Detect which cell encompasses the target text, then output its (X, Y) center coordinate. 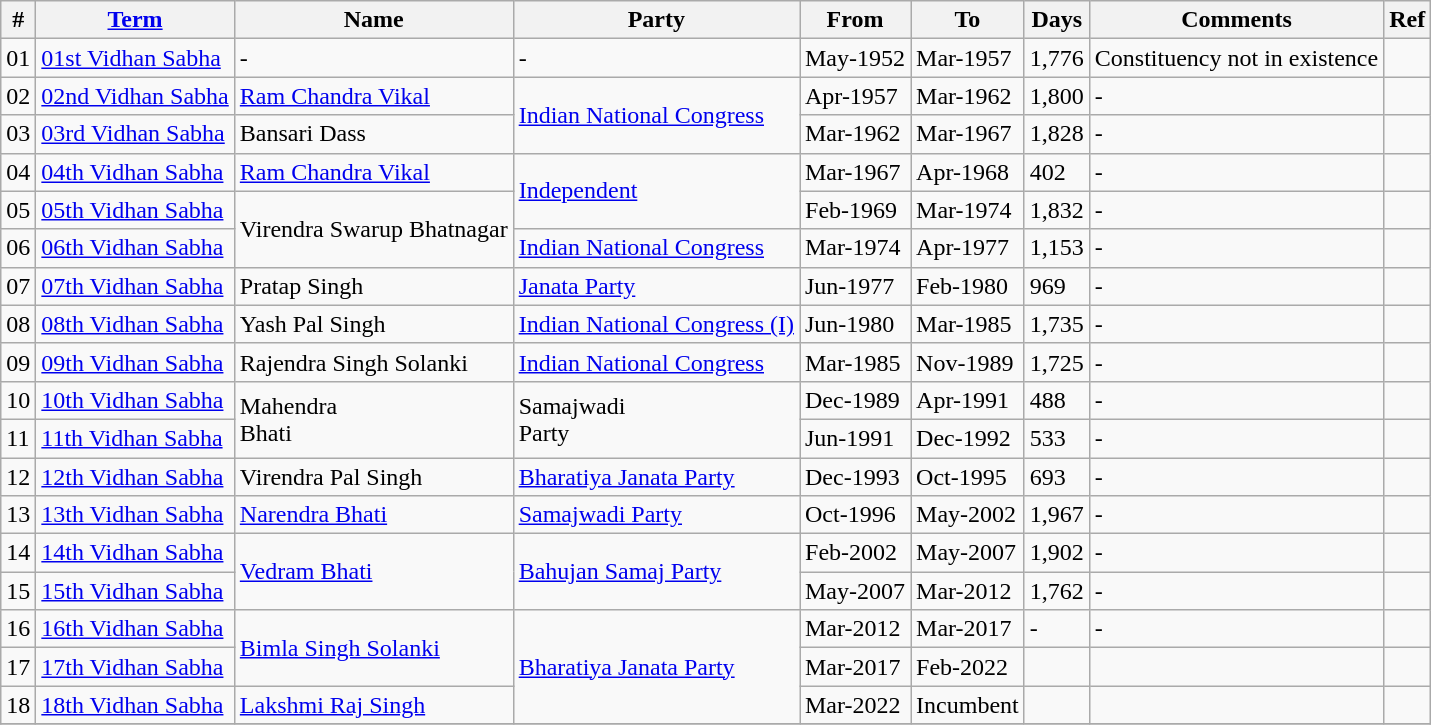
14 (18, 553)
Narendra Bhati (374, 515)
Indian National Congress (I) (656, 324)
Dec-1992 (968, 438)
Apr-1977 (968, 248)
Apr-1991 (968, 400)
533 (1056, 438)
13th Vidhan Sabha (135, 515)
02 (18, 96)
Mar-2022 (856, 705)
402 (1056, 172)
05th Vidhan Sabha (135, 210)
Constituency not in existence (1236, 58)
07 (18, 286)
12 (18, 477)
16 (18, 629)
1,800 (1056, 96)
16th Vidhan Sabha (135, 629)
Lakshmi Raj Singh (374, 705)
May-1952 (856, 58)
08 (18, 324)
Jun-1980 (856, 324)
Feb-2002 (856, 553)
15 (18, 591)
693 (1056, 477)
Oct-1995 (968, 477)
Bahujan Samaj Party (656, 572)
Name (374, 20)
MahendraBhati (374, 419)
Dec-1993 (856, 477)
06th Vidhan Sabha (135, 248)
10th Vidhan Sabha (135, 400)
Bansari Dass (374, 134)
Independent (656, 191)
06 (18, 248)
09th Vidhan Sabha (135, 362)
10 (18, 400)
11th Vidhan Sabha (135, 438)
02nd Vidhan Sabha (135, 96)
Virendra Pal Singh (374, 477)
Incumbent (968, 705)
03 (18, 134)
1,762 (1056, 591)
17 (18, 667)
Comments (1236, 20)
12th Vidhan Sabha (135, 477)
Jun-1977 (856, 286)
From (856, 20)
11 (18, 438)
1,153 (1056, 248)
Nov-1989 (968, 362)
1,902 (1056, 553)
Party (656, 20)
14th Vidhan Sabha (135, 553)
18th Vidhan Sabha (135, 705)
Virendra Swarup Bhatnagar (374, 229)
13 (18, 515)
Feb-1980 (968, 286)
Oct-1996 (856, 515)
SamajwadiParty (656, 419)
To (968, 20)
Pratap Singh (374, 286)
Ref (1408, 20)
Feb-2022 (968, 667)
Apr-1968 (968, 172)
Bimla Singh Solanki (374, 648)
Jun-1991 (856, 438)
1,967 (1056, 515)
Mar-1957 (968, 58)
Yash Pal Singh (374, 324)
1,828 (1056, 134)
15th Vidhan Sabha (135, 591)
18 (18, 705)
Vedram Bhati (374, 572)
969 (1056, 286)
1,735 (1056, 324)
05 (18, 210)
1,725 (1056, 362)
Samajwadi Party (656, 515)
488 (1056, 400)
08th Vidhan Sabha (135, 324)
# (18, 20)
Rajendra Singh Solanki (374, 362)
May-2002 (968, 515)
Dec-1989 (856, 400)
03rd Vidhan Sabha (135, 134)
04th Vidhan Sabha (135, 172)
Term (135, 20)
09 (18, 362)
04 (18, 172)
1,832 (1056, 210)
Apr-1957 (856, 96)
Janata Party (656, 286)
01 (18, 58)
17th Vidhan Sabha (135, 667)
Days (1056, 20)
07th Vidhan Sabha (135, 286)
Feb-1969 (856, 210)
01st Vidhan Sabha (135, 58)
1,776 (1056, 58)
